Provide the [X, Y] coordinate of the cell's center where the given text is located.  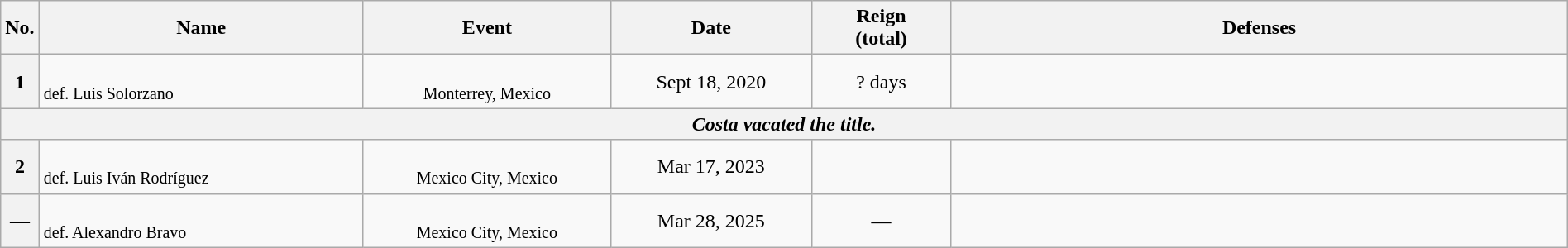
2 [20, 167]
Mar 28, 2025 [711, 220]
No. [20, 28]
def. Luis Solorzano [201, 81]
Name [201, 28]
Date [711, 28]
? days [882, 81]
Sept 18, 2020 [711, 81]
1 [20, 81]
Mar 17, 2023 [711, 167]
def. Alexandro Bravo [201, 220]
Monterrey, Mexico [486, 81]
Costa vacated the title. [784, 124]
Event [486, 28]
Reign(total) [882, 28]
def. Luis Iván Rodríguez [201, 167]
Defenses [1259, 28]
